Locate the cell with the specified text and output its (x, y) center coordinate. 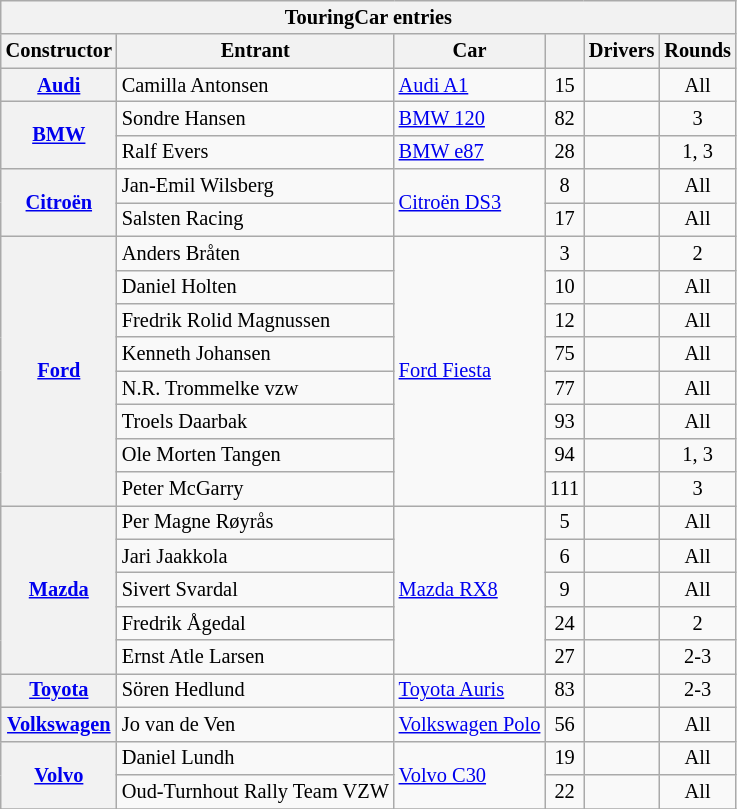
Volvo C30 (470, 774)
TouringCar entries (368, 17)
Oud-Turnhout Rally Team VZW (256, 791)
Peter McGarry (256, 489)
Mazda (59, 589)
BMW e87 (470, 152)
Sören Hedlund (256, 690)
82 (564, 118)
Camilla Antonsen (256, 85)
9 (564, 589)
Ole Morten Tangen (256, 455)
Kenneth Johansen (256, 354)
Anders Bråten (256, 253)
24 (564, 623)
19 (564, 758)
93 (564, 421)
75 (564, 354)
Fredrik Rolid Magnussen (256, 320)
8 (564, 186)
27 (564, 657)
Toyota Auris (470, 690)
22 (564, 791)
94 (564, 455)
Volkswagen (59, 724)
Audi (59, 85)
Sivert Svardal (256, 589)
Citroën (59, 202)
Volkswagen Polo (470, 724)
Constructor (59, 51)
Entrant (256, 51)
111 (564, 489)
Fredrik Ågedal (256, 623)
Daniel Holten (256, 287)
N.R. Trommelke vzw (256, 388)
Car (470, 51)
BMW 120 (470, 118)
Daniel Lundh (256, 758)
Ernst Atle Larsen (256, 657)
Mazda RX8 (470, 589)
10 (564, 287)
Salsten Racing (256, 219)
BMW (59, 134)
Rounds (698, 51)
Volvo (59, 774)
6 (564, 556)
Toyota (59, 690)
83 (564, 690)
Ralf Evers (256, 152)
Per Magne Røyrås (256, 522)
Ford (59, 370)
77 (564, 388)
Audi A1 (470, 85)
Jo van de Ven (256, 724)
Sondre Hansen (256, 118)
5 (564, 522)
15 (564, 85)
Troels Daarbak (256, 421)
17 (564, 219)
Drivers (622, 51)
Jari Jaakkola (256, 556)
28 (564, 152)
56 (564, 724)
Jan-Emil Wilsberg (256, 186)
Citroën DS3 (470, 202)
Ford Fiesta (470, 370)
12 (564, 320)
